Provide the [X, Y] coordinate of the cell's center where the given text is located.  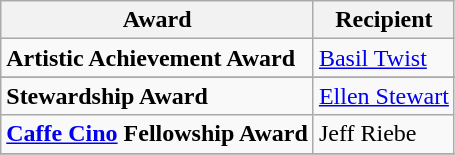
Basil Twist [384, 58]
Recipient [384, 20]
Jeff Riebe [384, 134]
Caffe Cino Fellowship Award [158, 134]
Artistic Achievement Award [158, 58]
Ellen Stewart [384, 96]
Stewardship Award [158, 96]
Award [158, 20]
